Find where the given text appears and provide that cell's center as [x, y] coordinate. 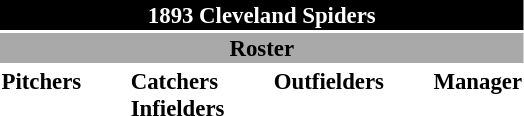
1893 Cleveland Spiders [262, 15]
Roster [262, 48]
